Locate the cell with the specified text and output its (X, Y) center coordinate. 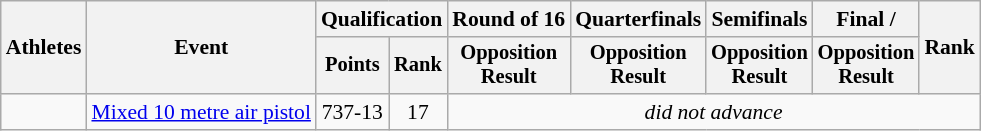
Round of 16 (508, 19)
Event (201, 48)
Athletes (44, 48)
Qualification (382, 19)
did not advance (714, 112)
737-13 (352, 112)
Mixed 10 metre air pistol (201, 112)
Semifinals (760, 19)
Quarterfinals (638, 19)
17 (418, 112)
Final / (866, 19)
Points (352, 66)
